Return the [X, Y] coordinate for the center point of the cell that contains the specified text.  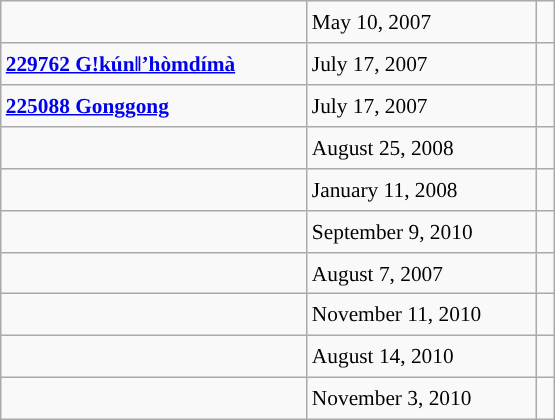
August 7, 2007 [422, 273]
August 25, 2008 [422, 148]
November 3, 2010 [422, 399]
November 11, 2010 [422, 315]
225088 Gonggong [154, 106]
229762 Gǃkúnǁʼhòmdímà [154, 64]
September 9, 2010 [422, 231]
August 14, 2010 [422, 357]
January 11, 2008 [422, 189]
May 10, 2007 [422, 22]
